Pinpoint the cell where the given text exists, returning its [X, Y] midpoint coordinate. 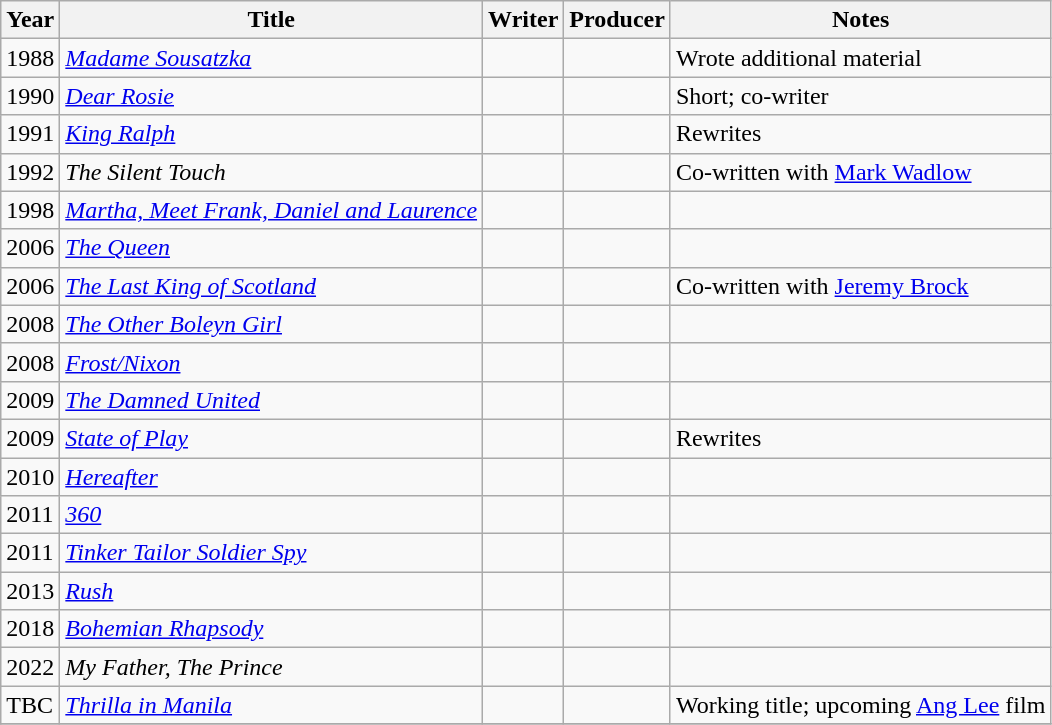
Dear Rosie [272, 96]
1998 [30, 210]
2018 [30, 629]
Bohemian Rhapsody [272, 629]
1990 [30, 96]
2013 [30, 591]
My Father, The Prince [272, 667]
Thrilla in Manila [272, 705]
Producer [618, 20]
Rush [272, 591]
1992 [30, 172]
Year [30, 20]
Co-written with Mark Wadlow [860, 172]
1991 [30, 134]
2010 [30, 477]
360 [272, 515]
King Ralph [272, 134]
The Last King of Scotland [272, 286]
Hereafter [272, 477]
The Damned United [272, 400]
Martha, Meet Frank, Daniel and Laurence [272, 210]
1988 [30, 58]
State of Play [272, 438]
Madame Sousatzka [272, 58]
Tinker Tailor Soldier Spy [272, 553]
Title [272, 20]
The Other Boleyn Girl [272, 324]
Wrote additional material [860, 58]
The Silent Touch [272, 172]
2022 [30, 667]
Writer [524, 20]
Short; co-writer [860, 96]
Working title; upcoming Ang Lee film [860, 705]
TBC [30, 705]
Co-written with Jeremy Brock [860, 286]
Notes [860, 20]
The Queen [272, 248]
Frost/Nixon [272, 362]
